Return the [X, Y] coordinate for the center point of the cell that contains the specified text.  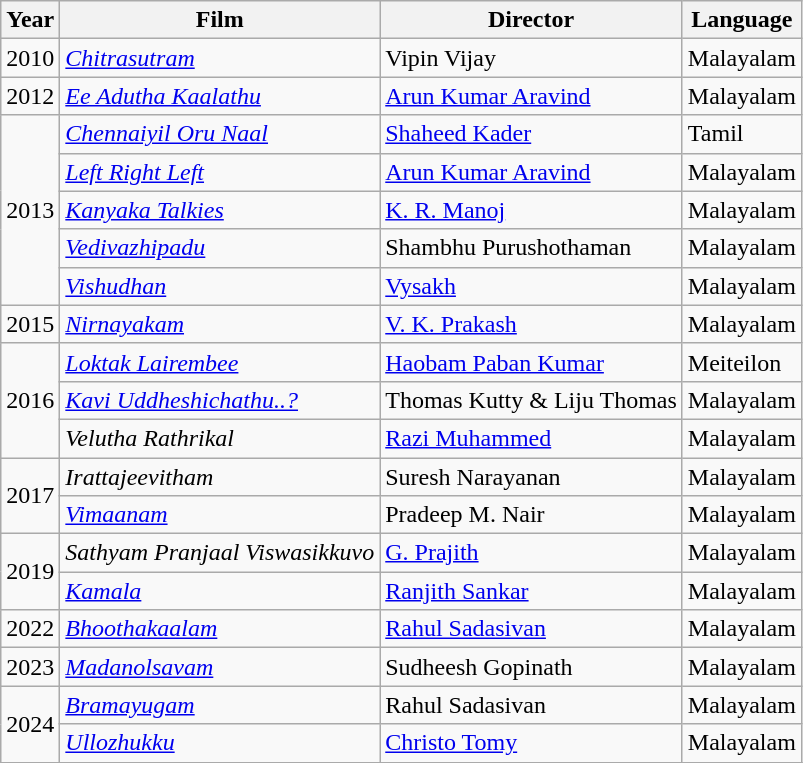
Vishudhan [220, 286]
Kanyaka Talkies [220, 210]
Vipin Vijay [532, 58]
Chitrasutram [220, 58]
Year [30, 20]
2017 [30, 496]
Ee Adutha Kaalathu [220, 96]
Sudheesh Gopinath [532, 667]
Meiteilon [742, 362]
Vimaanam [220, 515]
2022 [30, 629]
Christo Tomy [532, 743]
Kamala [220, 591]
2013 [30, 210]
Tamil [742, 134]
Nirnayakam [220, 324]
Left Right Left [220, 172]
Bramayugam [220, 705]
V. K. Prakash [532, 324]
2012 [30, 96]
Vysakh [532, 286]
Madanolsavam [220, 667]
Vedivazhipadu [220, 248]
Thomas Kutty & Liju Thomas [532, 400]
Haobam Paban Kumar [532, 362]
Velutha Rathrikal [220, 438]
Razi Muhammed [532, 438]
Suresh Narayanan [532, 477]
Language [742, 20]
2010 [30, 58]
Sathyam Pranjaal Viswasikkuvo [220, 553]
Ullozhukku [220, 743]
K. R. Manoj [532, 210]
2024 [30, 724]
Shaheed Kader [532, 134]
2016 [30, 400]
Pradeep M. Nair [532, 515]
Ranjith Sankar [532, 591]
Bhoothakaalam [220, 629]
Chennaiyil Oru Naal [220, 134]
Film [220, 20]
Loktak Lairembee [220, 362]
2023 [30, 667]
Irattajeevitham [220, 477]
Director [532, 20]
G. Prajith [532, 553]
2019 [30, 572]
Shambhu Purushothaman [532, 248]
Kavi Uddheshichathu..? [220, 400]
2015 [30, 324]
